Return the [x, y] coordinate for the center point of the cell that contains the specified text.  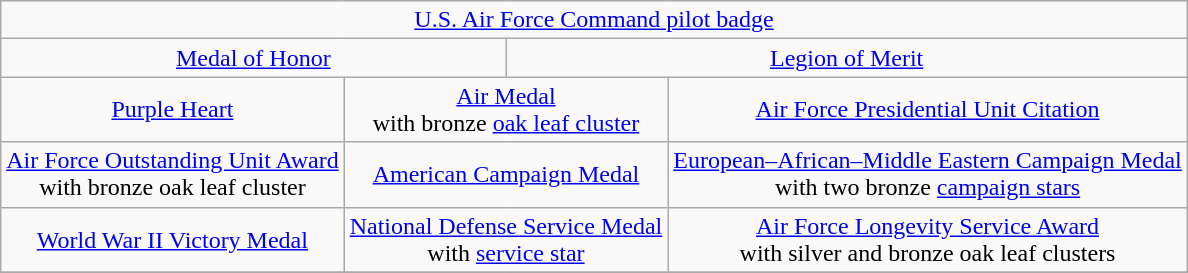
Medal of Honor [254, 58]
Air Force Presidential Unit Citation [928, 110]
American Campaign Medal [506, 174]
Air Medalwith bronze oak leaf cluster [506, 110]
U.S. Air Force Command pilot badge [594, 20]
Purple Heart [172, 110]
Air Force Outstanding Unit Awardwith bronze oak leaf cluster [172, 174]
Air Force Longevity Service Awardwith silver and bronze oak leaf clusters [928, 240]
Legion of Merit [846, 58]
European–African–Middle Eastern Campaign Medalwith two bronze campaign stars [928, 174]
National Defense Service Medalwith service star [506, 240]
World War II Victory Medal [172, 240]
